Capture the cell that displays the provided text and extract its [X, Y] central coordinate. 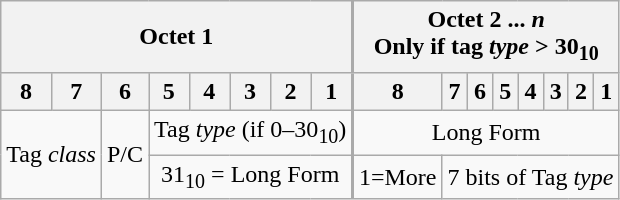
3110 = Long Form [251, 176]
7 bits of Tag type [530, 176]
P/C [124, 154]
Tag class [52, 154]
1=More [398, 176]
Octet 1 [177, 36]
Tag type (if 0–3010) [251, 132]
Octet 2 ... nOnly if tag type > 3010 [486, 36]
Long Form [486, 132]
